Scan for the cell matching the given text and deliver its (x, y) coordinate at center. 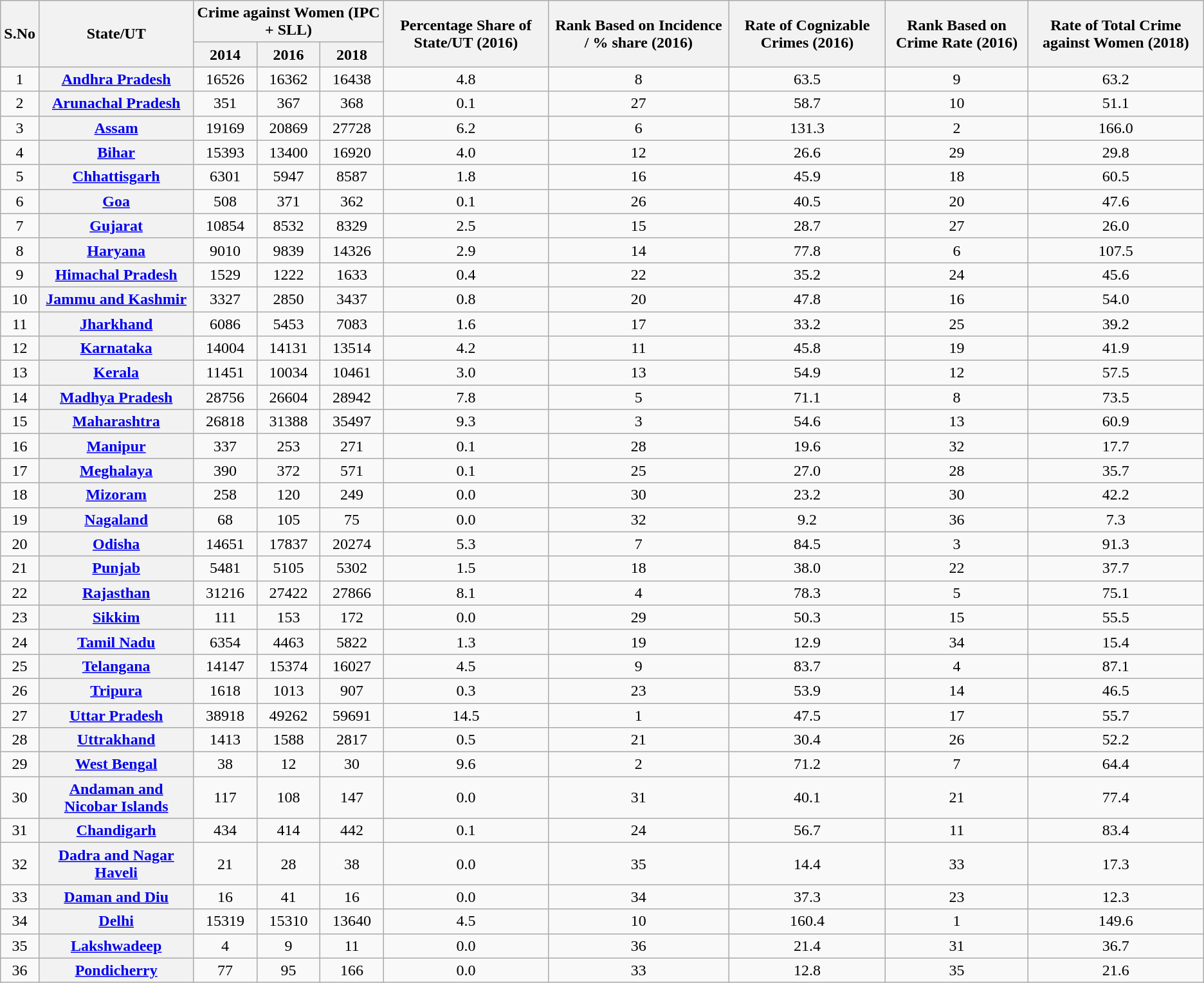
35497 (352, 422)
71.1 (807, 397)
Daman and Diu (116, 897)
26.0 (1115, 226)
21.4 (807, 946)
51.1 (1115, 104)
31216 (225, 593)
19.6 (807, 446)
28756 (225, 397)
28942 (352, 397)
5822 (352, 642)
2.5 (466, 226)
75 (352, 519)
1.6 (466, 323)
166 (352, 970)
27728 (352, 128)
434 (225, 831)
77.4 (1115, 797)
60.9 (1115, 422)
Lakshwadeep (116, 946)
26604 (288, 397)
Rate of Total Crime against Women (2018) (1115, 33)
15393 (225, 152)
73.5 (1115, 397)
0.3 (466, 690)
14651 (225, 544)
54.0 (1115, 299)
84.5 (807, 544)
49262 (288, 716)
40.5 (807, 201)
117 (225, 797)
West Bengal (116, 764)
10854 (225, 226)
107.5 (1115, 250)
83.4 (1115, 831)
17.7 (1115, 446)
Bihar (116, 152)
Gujarat (116, 226)
47.6 (1115, 201)
166.0 (1115, 128)
15374 (288, 666)
47.5 (807, 716)
12.9 (807, 642)
45.6 (1115, 275)
153 (288, 617)
14.4 (807, 864)
2850 (288, 299)
State/UT (116, 33)
16920 (352, 152)
5947 (288, 177)
13640 (352, 921)
368 (352, 104)
19169 (225, 128)
108 (288, 797)
Delhi (116, 921)
59691 (352, 716)
53.9 (807, 690)
Telangana (116, 666)
46.5 (1115, 690)
9.2 (807, 519)
8329 (352, 226)
91.3 (1115, 544)
15319 (225, 921)
63.2 (1115, 79)
55.5 (1115, 617)
13514 (352, 348)
Haryana (116, 250)
10034 (288, 373)
Meghalaya (116, 471)
95 (288, 970)
Uttrakhand (116, 740)
Kerala (116, 373)
7083 (352, 323)
Himachal Pradesh (116, 275)
37.7 (1115, 568)
Madhya Pradesh (116, 397)
Tripura (116, 690)
5481 (225, 568)
571 (352, 471)
14147 (225, 666)
Maharashtra (116, 422)
58.7 (807, 104)
Percentage Share of State/UT (2016) (466, 33)
26.6 (807, 152)
30.4 (807, 740)
38.0 (807, 568)
Chandigarh (116, 831)
5.3 (466, 544)
41 (288, 897)
4.8 (466, 79)
Tamil Nadu (116, 642)
3437 (352, 299)
71.2 (807, 764)
50.3 (807, 617)
508 (225, 201)
27.0 (807, 471)
54.6 (807, 422)
Punjab (116, 568)
36.7 (1115, 946)
23.2 (807, 495)
6.2 (466, 128)
87.1 (1115, 666)
56.7 (807, 831)
16526 (225, 79)
1588 (288, 740)
Jammu and Kashmir (116, 299)
390 (225, 471)
Rajasthan (116, 593)
12.8 (807, 970)
1633 (352, 275)
Odisha (116, 544)
1.3 (466, 642)
78.3 (807, 593)
Andaman and Nicobar Islands (116, 797)
S.No (20, 33)
907 (352, 690)
Mizoram (116, 495)
77.8 (807, 250)
Andhra Pradesh (116, 79)
Rate of Cognizable Crimes (2016) (807, 33)
57.5 (1115, 373)
16438 (352, 79)
367 (288, 104)
10461 (352, 373)
351 (225, 104)
47.8 (807, 299)
60.5 (1115, 177)
Chhattisgarh (116, 177)
77 (225, 970)
5105 (288, 568)
372 (288, 471)
4.2 (466, 348)
1013 (288, 690)
111 (225, 617)
16362 (288, 79)
17.3 (1115, 864)
7.3 (1115, 519)
Rank Based on Crime Rate (2016) (957, 33)
29.8 (1115, 152)
15310 (288, 921)
55.7 (1115, 716)
Uttar Pradesh (116, 716)
54.9 (807, 373)
160.4 (807, 921)
2018 (352, 55)
271 (352, 446)
249 (352, 495)
9.3 (466, 422)
0.4 (466, 275)
26818 (225, 422)
6354 (225, 642)
2014 (225, 55)
27422 (288, 593)
9.6 (466, 764)
258 (225, 495)
35.2 (807, 275)
Goa (116, 201)
63.5 (807, 79)
45.9 (807, 177)
9010 (225, 250)
8587 (352, 177)
6301 (225, 177)
8.1 (466, 593)
1618 (225, 690)
1413 (225, 740)
42.2 (1115, 495)
0.5 (466, 740)
31388 (288, 422)
13400 (288, 152)
68 (225, 519)
Karnataka (116, 348)
1222 (288, 275)
37.3 (807, 897)
1529 (225, 275)
15.4 (1115, 642)
Crime against Women (IPC + SLL) (288, 22)
Pondicherry (116, 970)
11451 (225, 373)
149.6 (1115, 921)
Dadra and Nagar Haveli (116, 864)
14004 (225, 348)
20274 (352, 544)
5302 (352, 568)
0.8 (466, 299)
6086 (225, 323)
2817 (352, 740)
Arunachal Pradesh (116, 104)
40.1 (807, 797)
337 (225, 446)
Manipur (116, 446)
4463 (288, 642)
253 (288, 446)
5453 (288, 323)
442 (352, 831)
27866 (352, 593)
33.2 (807, 323)
14.5 (466, 716)
2.9 (466, 250)
Sikkim (116, 617)
64.4 (1115, 764)
7.8 (466, 397)
9839 (288, 250)
105 (288, 519)
Rank Based on Incidence / % share (2016) (638, 33)
362 (352, 201)
52.2 (1115, 740)
16027 (352, 666)
35.7 (1115, 471)
45.8 (807, 348)
1.8 (466, 177)
120 (288, 495)
75.1 (1115, 593)
3327 (225, 299)
1.5 (466, 568)
39.2 (1115, 323)
Nagaland (116, 519)
3.0 (466, 373)
371 (288, 201)
83.7 (807, 666)
17837 (288, 544)
172 (352, 617)
Jharkhand (116, 323)
14131 (288, 348)
41.9 (1115, 348)
8532 (288, 226)
28.7 (807, 226)
131.3 (807, 128)
21.6 (1115, 970)
12.3 (1115, 897)
20869 (288, 128)
14326 (352, 250)
414 (288, 831)
2016 (288, 55)
4.0 (466, 152)
38918 (225, 716)
Assam (116, 128)
147 (352, 797)
